Return the [x, y] coordinate for the center point of the cell that contains the specified text.  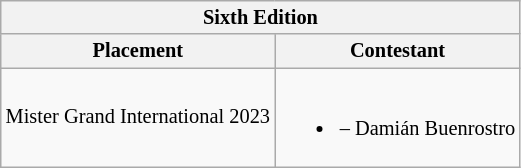
Mister Grand International 2023 [138, 117]
Placement [138, 51]
Contestant [398, 51]
– Damián Buenrostro [398, 117]
Sixth Edition [260, 17]
